From the cell containing the given text, extract its center point as (x, y) coordinate. 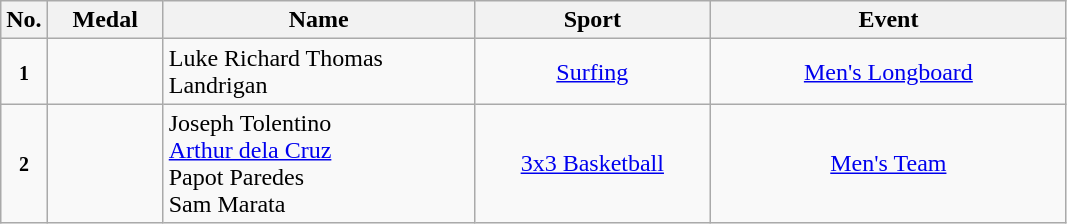
Men's Team (888, 164)
Event (888, 20)
Surfing (592, 72)
Men's Longboard (888, 72)
Medal (105, 20)
1 (24, 72)
2 (24, 164)
Luke Richard Thomas Landrigan (318, 72)
No. (24, 20)
Joseph TolentinoArthur dela CruzPapot ParedesSam Marata (318, 164)
3x3 Basketball (592, 164)
Sport (592, 20)
Name (318, 20)
